Find where the given text appears and provide that cell's center as [x, y] coordinate. 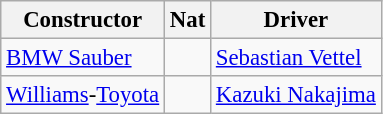
Constructor [83, 20]
Nat [188, 20]
Kazuki Nakajima [296, 95]
Williams-Toyota [83, 95]
BMW Sauber [83, 58]
Sebastian Vettel [296, 58]
Driver [296, 20]
